Capture the cell that displays the provided text and extract its [x, y] central coordinate. 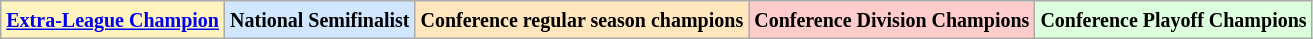
Conference Playoff Champions [1174, 20]
Conference Division Champions [892, 20]
National Semifinalist [320, 20]
Conference regular season champions [582, 20]
Extra-League Champion [113, 20]
